For the text-containing cell, return its midpoint in (x, y) coordinate format. 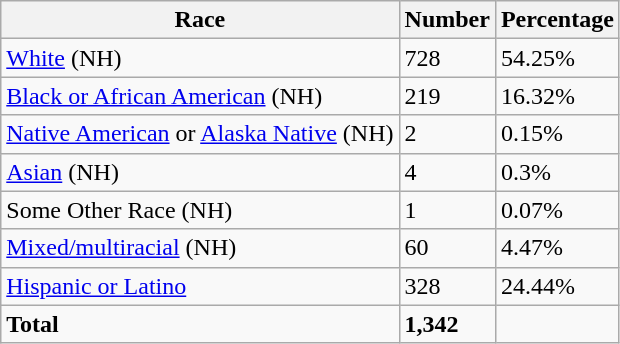
54.25% (557, 58)
Asian (NH) (200, 172)
White (NH) (200, 58)
728 (447, 58)
328 (447, 286)
Some Other Race (NH) (200, 210)
Number (447, 20)
Black or African American (NH) (200, 96)
24.44% (557, 286)
16.32% (557, 96)
Percentage (557, 20)
Total (200, 324)
219 (447, 96)
2 (447, 134)
0.07% (557, 210)
Hispanic or Latino (200, 286)
Native American or Alaska Native (NH) (200, 134)
Race (200, 20)
4.47% (557, 248)
60 (447, 248)
1 (447, 210)
Mixed/multiracial (NH) (200, 248)
0.15% (557, 134)
1,342 (447, 324)
0.3% (557, 172)
4 (447, 172)
